Detect which cell encompasses the target text, then output its [x, y] center coordinate. 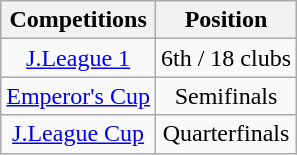
Semifinals [226, 96]
Position [226, 20]
Competitions [78, 20]
6th / 18 clubs [226, 58]
Quarterfinals [226, 134]
J.League 1 [78, 58]
Emperor's Cup [78, 96]
J.League Cup [78, 134]
